Identify which cell holds the provided text, then report its [x, y] central coordinate. 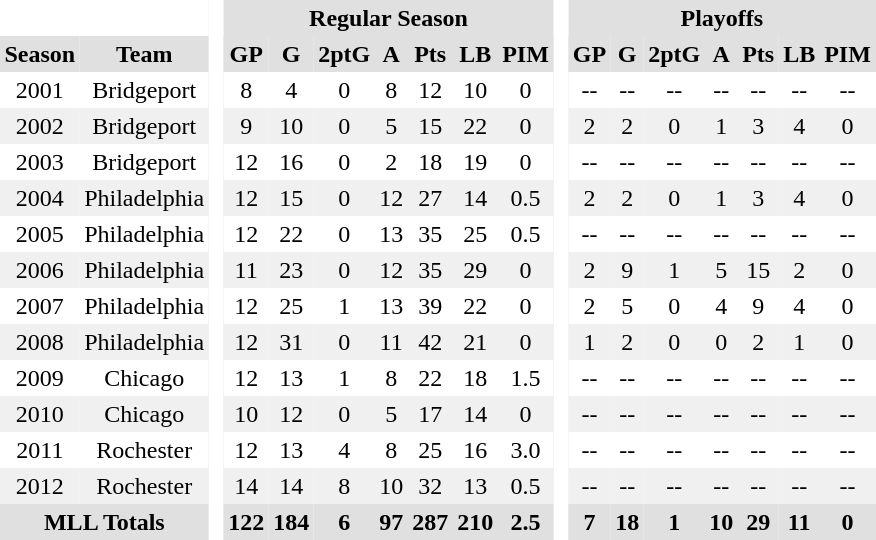
42 [430, 342]
2009 [40, 378]
1.5 [526, 378]
2008 [40, 342]
Team [144, 54]
32 [430, 486]
287 [430, 522]
2005 [40, 234]
2.5 [526, 522]
2004 [40, 198]
17 [430, 414]
3.0 [526, 450]
MLL Totals [104, 522]
122 [246, 522]
Playoffs [722, 18]
2011 [40, 450]
Season [40, 54]
23 [292, 270]
2002 [40, 126]
21 [476, 342]
97 [392, 522]
2006 [40, 270]
39 [430, 306]
2010 [40, 414]
184 [292, 522]
2012 [40, 486]
Regular Season [389, 18]
31 [292, 342]
7 [589, 522]
19 [476, 162]
2003 [40, 162]
27 [430, 198]
2007 [40, 306]
210 [476, 522]
2001 [40, 90]
6 [344, 522]
